Return the [X, Y] coordinate for the center point of the cell that contains the specified text.  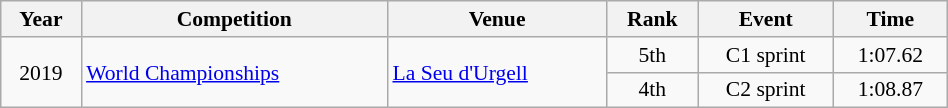
World Championships [234, 72]
Event [766, 19]
C1 sprint [766, 55]
Rank [652, 19]
Venue [496, 19]
1:07.62 [890, 55]
Time [890, 19]
1:08.87 [890, 90]
C2 sprint [766, 90]
2019 [41, 72]
5th [652, 55]
La Seu d'Urgell [496, 72]
4th [652, 90]
Year [41, 19]
Competition [234, 19]
